Return the [X, Y] coordinate for the center point of the cell that contains the specified text.  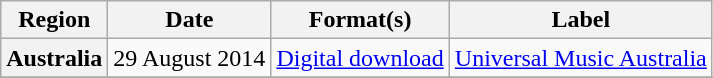
29 August 2014 [190, 58]
Digital download [360, 58]
Universal Music Australia [580, 58]
Australia [54, 58]
Label [580, 20]
Format(s) [360, 20]
Date [190, 20]
Region [54, 20]
